Identify which cell holds the provided text, then report its [X, Y] central coordinate. 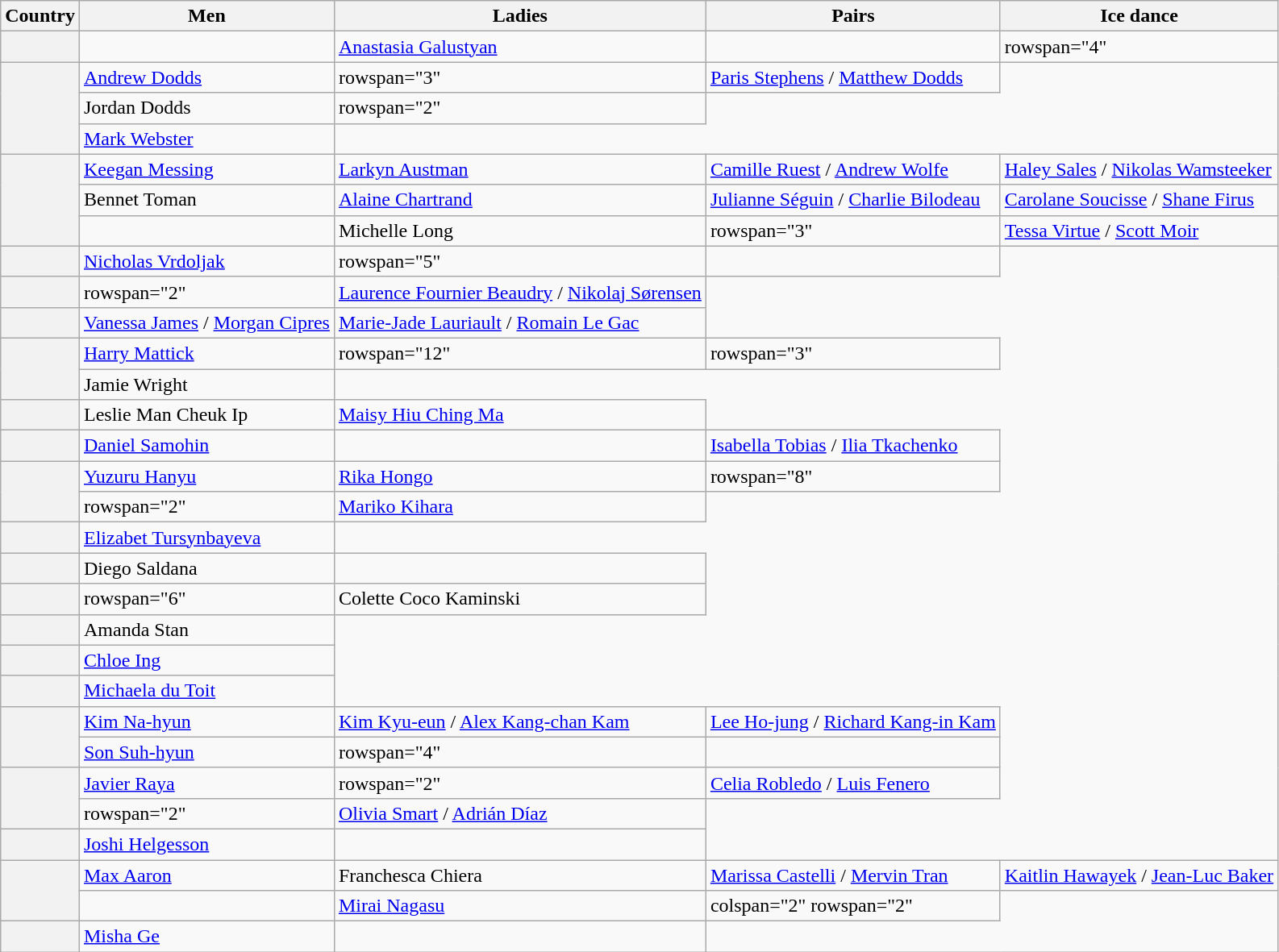
Larkyn Austman [519, 169]
Kaitlin Hawayek / Jean-Luc Baker [1139, 875]
Daniel Samohin [206, 446]
Michelle Long [519, 231]
Tessa Virtue / Scott Moir [1139, 231]
Joshi Helgesson [206, 844]
rowspan="5" [519, 261]
Mariko Kihara [519, 507]
Men [206, 16]
Diego Saldana [206, 568]
Vanessa James / Morgan Cipres [206, 322]
Son Suh-hyun [206, 752]
Harry Mattick [206, 353]
rowspan="12" [519, 353]
colspan="2" rowspan="2" [853, 906]
Elizabet Tursynbayeva [206, 538]
Ice dance [1139, 16]
Franchesca Chiera [519, 875]
Mirai Nagasu [519, 906]
Olivia Smart / Adrián Díaz [519, 813]
rowspan="6" [206, 599]
Kim Kyu-eun / Alex Kang-chan Kam [519, 721]
Colette Coco Kaminski [519, 599]
Michaela du Toit [206, 691]
Isabella Tobias / Ilia Tkachenko [853, 446]
Haley Sales / Nikolas Wamsteeker [1139, 169]
Camille Ruest / Andrew Wolfe [853, 169]
Mark Webster [206, 139]
Julianne Séguin / Charlie Bilodeau [853, 200]
Anastasia Galustyan [519, 47]
Leslie Man Cheuk Ip [206, 415]
Lee Ho-jung / Richard Kang-in Kam [853, 721]
Jamie Wright [206, 385]
Laurence Fournier Beaudry / Nikolaj Sørensen [519, 292]
Nicholas Vrdoljak [206, 261]
Kim Na-hyun [206, 721]
Bennet Toman [206, 200]
Pairs [853, 16]
Chloe Ing [206, 660]
Keegan Messing [206, 169]
Maisy Hiu Ching Ma [519, 415]
Andrew Dodds [206, 77]
Carolane Soucisse / Shane Firus [1139, 200]
Jordan Dodds [206, 108]
Marissa Castelli / Mervin Tran [853, 875]
Max Aaron [206, 875]
Celia Robledo / Luis Fenero [853, 783]
Marie-Jade Lauriault / Romain Le Gac [519, 322]
Rika Hongo [519, 476]
Country [40, 16]
Misha Ge [206, 937]
Paris Stephens / Matthew Dodds [853, 77]
rowspan="8" [853, 476]
Amanda Stan [206, 630]
Javier Raya [206, 783]
Yuzuru Hanyu [206, 476]
Ladies [519, 16]
Alaine Chartrand [519, 200]
